Locate the cell with the specified text and output its (x, y) center coordinate. 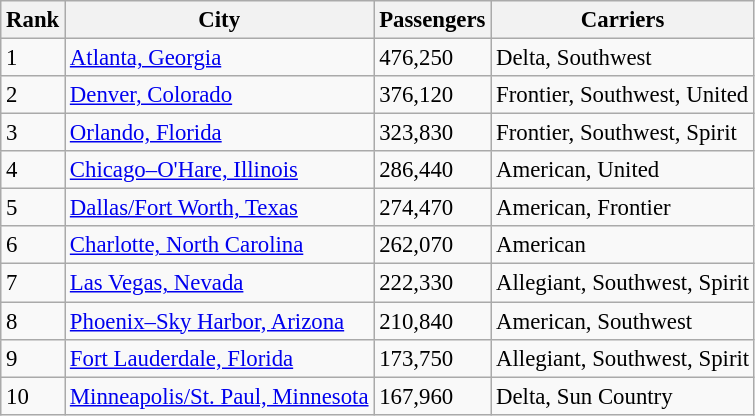
Charlotte, North Carolina (220, 245)
Dallas/Fort Worth, Texas (220, 208)
210,840 (432, 321)
American (623, 245)
Fort Lauderdale, Florida (220, 358)
3 (33, 133)
Frontier, Southwest, United (623, 95)
Phoenix–Sky Harbor, Arizona (220, 321)
1 (33, 58)
4 (33, 170)
376,120 (432, 95)
262,070 (432, 245)
Denver, Colorado (220, 95)
5 (33, 208)
American, Southwest (623, 321)
Delta, Sun Country (623, 396)
Atlanta, Georgia (220, 58)
Las Vegas, Nevada (220, 283)
7 (33, 283)
6 (33, 245)
2 (33, 95)
476,250 (432, 58)
8 (33, 321)
Rank (33, 20)
274,470 (432, 208)
10 (33, 396)
Passengers (432, 20)
American, Frontier (623, 208)
173,750 (432, 358)
323,830 (432, 133)
286,440 (432, 170)
Carriers (623, 20)
Orlando, Florida (220, 133)
Frontier, Southwest, Spirit (623, 133)
Delta, Southwest (623, 58)
167,960 (432, 396)
9 (33, 358)
City (220, 20)
American, United (623, 170)
222,330 (432, 283)
Minneapolis/St. Paul, Minnesota (220, 396)
Chicago–O'Hare, Illinois (220, 170)
